Output the (X, Y) coordinate of the center of the cell containing the given text.  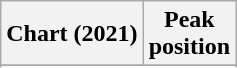
Chart (2021) (72, 34)
Peak position (189, 34)
